Pinpoint the cell where the given text exists, returning its (X, Y) midpoint coordinate. 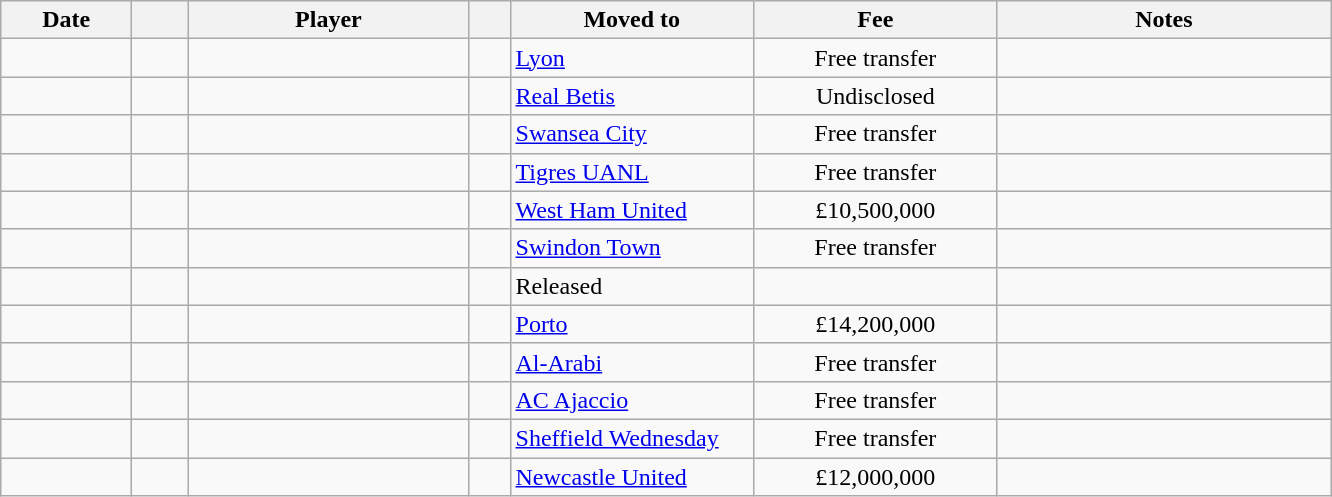
Swindon Town (632, 248)
Undisclosed (876, 96)
Newcastle United (632, 477)
Sheffield Wednesday (632, 438)
£12,000,000 (876, 477)
Lyon (632, 58)
£10,500,000 (876, 210)
Released (632, 286)
Swansea City (632, 134)
Notes (1164, 20)
West Ham United (632, 210)
Moved to (632, 20)
Tigres UANL (632, 172)
Real Betis (632, 96)
Porto (632, 324)
£14,200,000 (876, 324)
Player (328, 20)
Al-Arabi (632, 362)
Fee (876, 20)
AC Ajaccio (632, 400)
Date (66, 20)
